Output the (X, Y) coordinate of the center of the cell containing the given text.  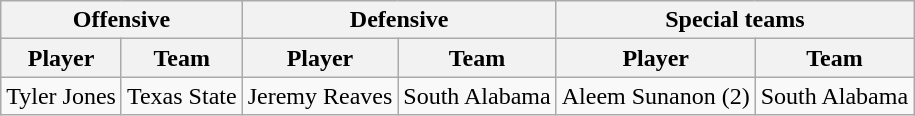
Defensive (399, 20)
Offensive (122, 20)
Tyler Jones (62, 96)
Texas State (182, 96)
Jeremy Reaves (320, 96)
Special teams (734, 20)
Aleem Sunanon (2) (656, 96)
